Identify which cell holds the provided text, then report its (X, Y) central coordinate. 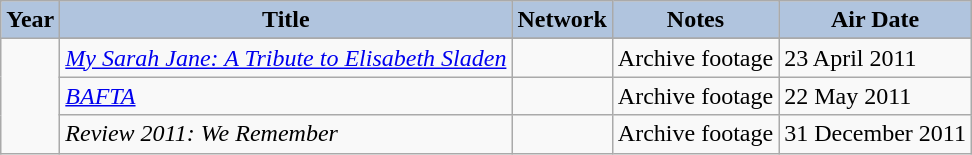
Review 2011: We Remember (286, 134)
Title (286, 20)
Network (562, 20)
Year (30, 20)
22 May 2011 (876, 96)
Notes (695, 20)
31 December 2011 (876, 134)
My Sarah Jane: A Tribute to Elisabeth Sladen (286, 58)
23 April 2011 (876, 58)
BAFTA (286, 96)
Air Date (876, 20)
